Locate the cell with the specified text and output its (X, Y) center coordinate. 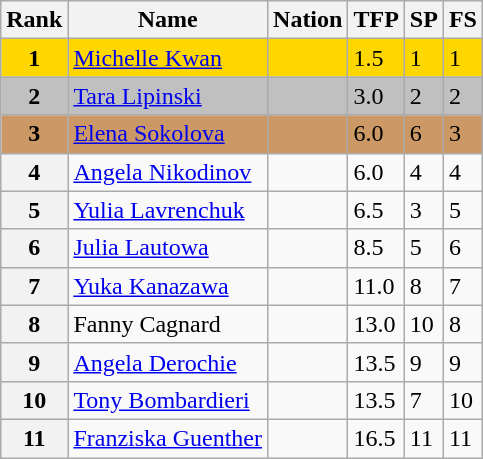
3.0 (376, 96)
8.5 (376, 248)
SP (424, 20)
16.5 (376, 438)
Tara Lipinski (168, 96)
Nation (308, 20)
11.0 (376, 286)
1.5 (376, 58)
Yulia Lavrenchuk (168, 210)
Name (168, 20)
Elena Sokolova (168, 134)
Yuka Kanazawa (168, 286)
Franziska Guenther (168, 438)
6.5 (376, 210)
Tony Bombardieri (168, 400)
Fanny Cagnard (168, 324)
Michelle Kwan (168, 58)
Rank (34, 20)
Julia Lautowa (168, 248)
Angela Derochie (168, 362)
13.0 (376, 324)
Angela Nikodinov (168, 172)
TFP (376, 20)
FS (462, 20)
